Extract the (X, Y) coordinate from the center of the cell holding the provided text.  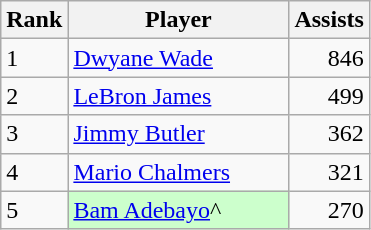
Jimmy Butler (178, 134)
Dwyane Wade (178, 58)
5 (34, 210)
3 (34, 134)
Mario Chalmers (178, 172)
Player (178, 20)
2 (34, 96)
4 (34, 172)
321 (329, 172)
Assists (329, 20)
Bam Adebayo^ (178, 210)
362 (329, 134)
499 (329, 96)
LeBron James (178, 96)
1 (34, 58)
846 (329, 58)
270 (329, 210)
Rank (34, 20)
